Scan for the cell matching the given text and deliver its [X, Y] coordinate at center. 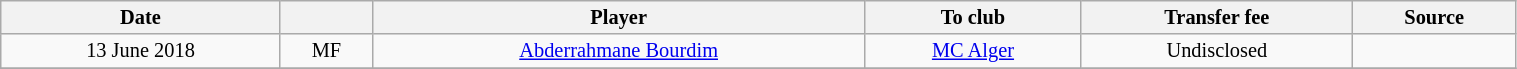
MC Alger [974, 51]
Source [1434, 17]
Undisclosed [1216, 51]
MF [326, 51]
Date [141, 17]
To club [974, 17]
13 June 2018 [141, 51]
Transfer fee [1216, 17]
Abderrahmane Bourdim [619, 51]
Player [619, 17]
